Identify which cell holds the provided text, then report its (X, Y) central coordinate. 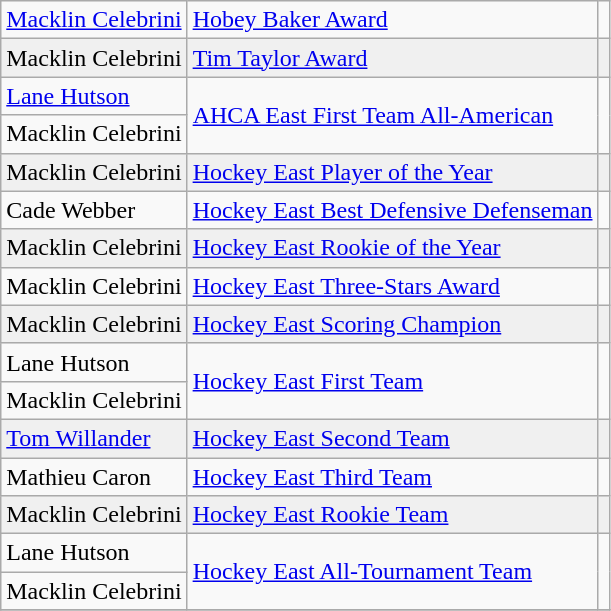
Hockey East Second Team (392, 438)
Hockey East Three-Stars Award (392, 286)
Hockey East Rookie Team (392, 515)
Tom Willander (94, 438)
Hockey East Player of the Year (392, 172)
Cade Webber (94, 210)
Hockey East First Team (392, 381)
Tim Taylor Award (392, 58)
Hockey East All-Tournament Team (392, 572)
Hobey Baker Award (392, 20)
Hockey East Scoring Champion (392, 324)
Hockey East Third Team (392, 477)
Mathieu Caron (94, 477)
AHCA East First Team All-American (392, 115)
Hockey East Best Defensive Defenseman (392, 210)
Hockey East Rookie of the Year (392, 248)
